Detect which cell encompasses the target text, then output its (x, y) center coordinate. 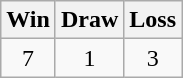
3 (153, 58)
Win (28, 20)
7 (28, 58)
1 (89, 58)
Draw (89, 20)
Loss (153, 20)
